For the text-containing cell, return its midpoint in [x, y] coordinate format. 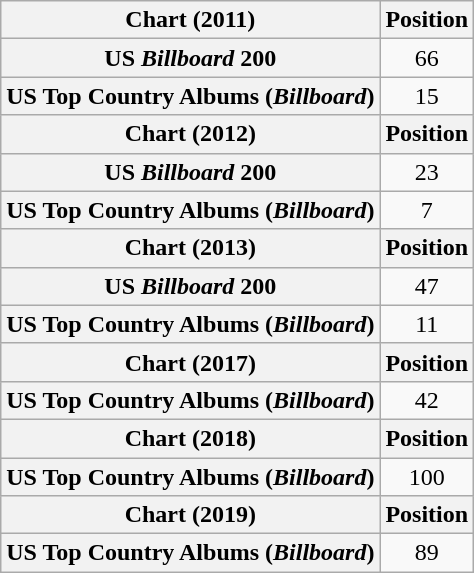
Chart (2019) [190, 515]
47 [427, 286]
23 [427, 172]
89 [427, 553]
Chart (2012) [190, 134]
Chart (2013) [190, 248]
42 [427, 400]
7 [427, 210]
11 [427, 324]
15 [427, 96]
Chart (2018) [190, 438]
Chart (2011) [190, 20]
Chart (2017) [190, 362]
100 [427, 477]
66 [427, 58]
